For the text-containing cell, return its midpoint in (X, Y) coordinate format. 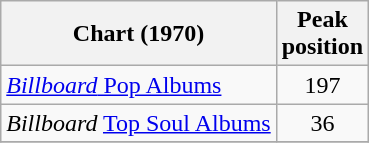
Billboard Pop Albums (138, 85)
Billboard Top Soul Albums (138, 123)
Chart (1970) (138, 34)
Peakposition (322, 34)
197 (322, 85)
36 (322, 123)
